Output the [x, y] coordinate of the center of the cell containing the given text.  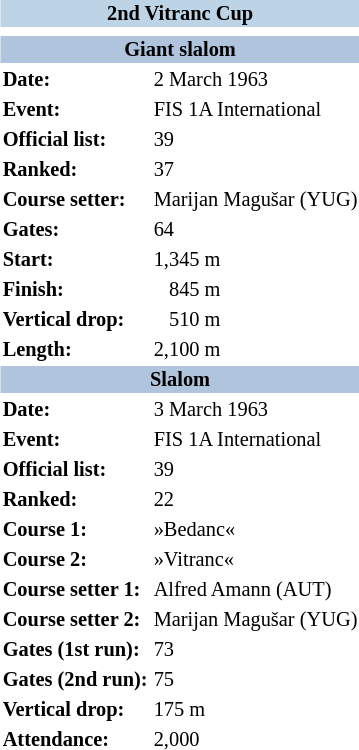
Course 1: [75, 530]
»Vitranc« [256, 560]
Course setter 1: [75, 590]
845 m [256, 290]
Finish: [75, 290]
75 [256, 680]
Giant slalom [180, 50]
2nd Vitranc Cup [180, 14]
510 m [256, 320]
Gates (2nd run): [75, 680]
73 [256, 650]
37 [256, 170]
Course 2: [75, 560]
Slalom [180, 380]
3 March 1963 [256, 410]
64 [256, 230]
2,100 m [256, 350]
2 March 1963 [256, 80]
175 m [256, 710]
1,345 m [256, 260]
Gates: [75, 230]
Length: [75, 350]
22 [256, 500]
»Bedanc« [256, 530]
Course setter 2: [75, 620]
Alfred Amann (AUT) [256, 590]
Start: [75, 260]
Course setter: [75, 200]
Gates (1st run): [75, 650]
